Scan for the cell matching the given text and deliver its [x, y] coordinate at center. 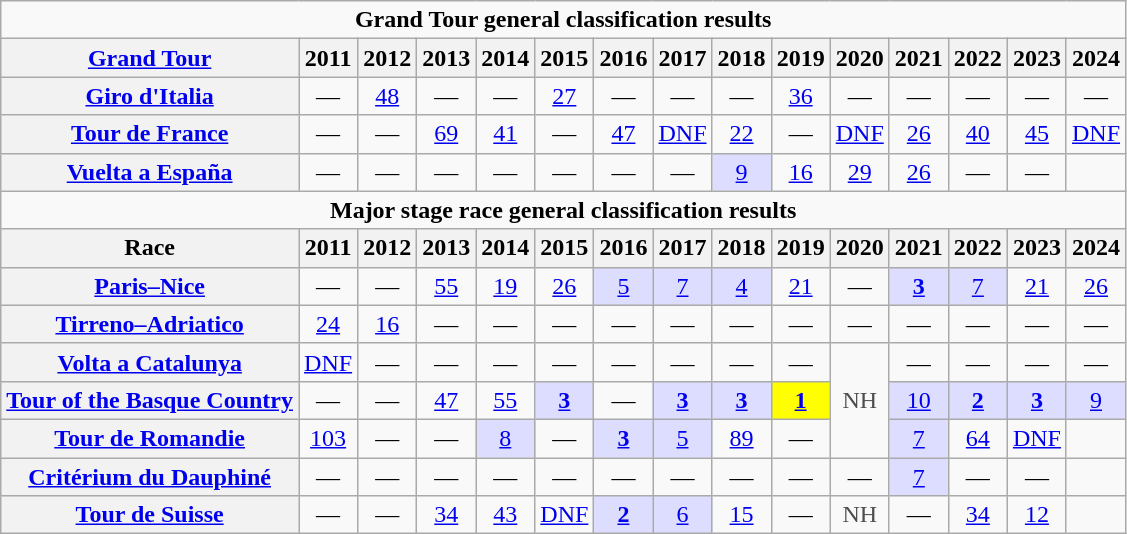
29 [860, 172]
Tour of the Basque Country [150, 400]
40 [978, 134]
10 [918, 400]
24 [328, 324]
22 [742, 134]
27 [564, 96]
89 [742, 438]
1 [800, 400]
Tour de France [150, 134]
103 [328, 438]
41 [506, 134]
12 [1036, 515]
45 [1036, 134]
Tour de Suisse [150, 515]
Giro d'Italia [150, 96]
Grand Tour [150, 58]
36 [800, 96]
4 [742, 286]
Volta a Catalunya [150, 362]
43 [506, 515]
Vuelta a España [150, 172]
64 [978, 438]
19 [506, 286]
Major stage race general classification results [564, 210]
69 [446, 134]
Critérium du Dauphiné [150, 477]
15 [742, 515]
Race [150, 248]
Paris–Nice [150, 286]
Grand Tour general classification results [564, 20]
Tirreno–Adriatico [150, 324]
Tour de Romandie [150, 438]
8 [506, 438]
6 [682, 515]
48 [388, 96]
